Pinpoint the cell where the given text exists, returning its (x, y) midpoint coordinate. 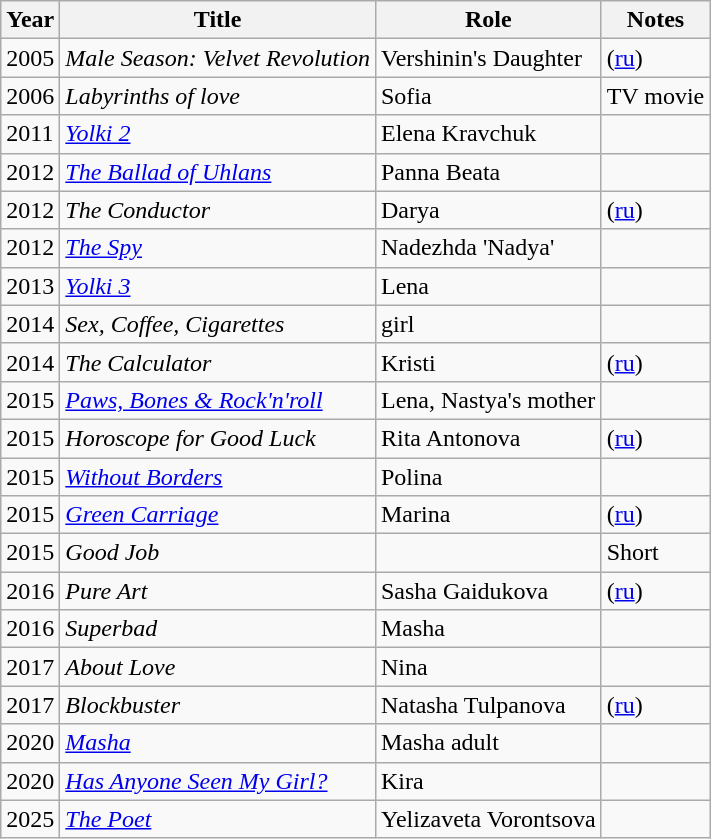
The Calculator (218, 362)
Blockbuster (218, 705)
The Spy (218, 248)
Paws, Bones & Rock'n'roll (218, 400)
TV movie (656, 96)
2025 (30, 819)
Masha adult (488, 743)
The Ballad of Uhlans (218, 172)
Green Carriage (218, 515)
Nina (488, 667)
Pure Art (218, 591)
Marina (488, 515)
Nadezhda 'Nadya' (488, 248)
Short (656, 553)
Male Season: Velvet Revolution (218, 58)
2005 (30, 58)
Notes (656, 20)
The Poet (218, 819)
Sex, Coffee, Cigarettes (218, 324)
Yolki 3 (218, 286)
Kristi (488, 362)
2006 (30, 96)
Without Borders (218, 477)
Has Anyone Seen My Girl? (218, 781)
Good Job (218, 553)
Panna Beata (488, 172)
Lena (488, 286)
About Love (218, 667)
Polina (488, 477)
Rita Antonova (488, 438)
Role (488, 20)
Sofia (488, 96)
Elena Kravchuk (488, 134)
Year (30, 20)
The Conductor (218, 210)
Horoscope for Good Luck (218, 438)
Natasha Tulpanova (488, 705)
Kira (488, 781)
Yelizaveta Vorontsova (488, 819)
Yolki 2 (218, 134)
Superbad (218, 629)
Vershinin's Daughter (488, 58)
Lena, Nastya's mother (488, 400)
Darya (488, 210)
2011 (30, 134)
2013 (30, 286)
Title (218, 20)
girl (488, 324)
Labyrinths of love (218, 96)
Sasha Gaidukova (488, 591)
